Locate the cell with the specified text and output its (x, y) center coordinate. 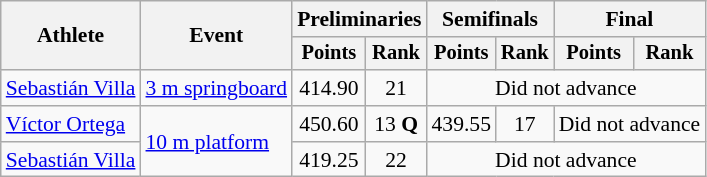
439.55 (462, 124)
Sebastián Villa (71, 88)
10 m platform (216, 142)
3 m springboard (216, 88)
Preliminaries (359, 19)
414.90 (329, 88)
450.60 (329, 124)
Semifinals (490, 19)
Víctor Ortega (71, 124)
Athlete (71, 36)
Final (630, 19)
17 (525, 124)
Event (216, 36)
13 Q (396, 124)
21 (396, 88)
